Locate the cell with the specified text and output its (X, Y) center coordinate. 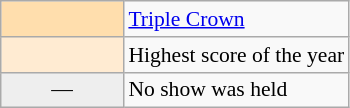
— (62, 90)
Highest score of the year (236, 55)
No show was held (236, 90)
Triple Crown (236, 19)
